Determine the [x, y] coordinate at the center of the cell enclosing the given text.  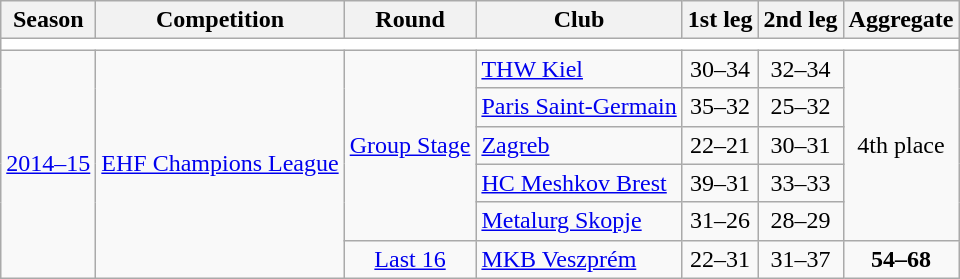
Paris Saint-Germain [579, 107]
Aggregate [901, 20]
MKB Veszprém [579, 259]
39–31 [720, 183]
31–37 [800, 259]
28–29 [800, 221]
30–34 [720, 69]
Club [579, 20]
22–31 [720, 259]
4th place [901, 145]
30–31 [800, 145]
35–32 [720, 107]
Zagreb [579, 145]
THW Kiel [579, 69]
Group Stage [410, 145]
22–21 [720, 145]
HC Meshkov Brest [579, 183]
Last 16 [410, 259]
54–68 [901, 259]
Competition [220, 20]
33–33 [800, 183]
EHF Champions League [220, 164]
2nd leg [800, 20]
32–34 [800, 69]
25–32 [800, 107]
31–26 [720, 221]
Season [48, 20]
1st leg [720, 20]
Metalurg Skopje [579, 221]
Round [410, 20]
2014–15 [48, 164]
